For the text-containing cell, return its midpoint in (x, y) coordinate format. 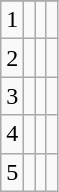
5 (12, 172)
1 (12, 20)
2 (12, 58)
4 (12, 134)
3 (12, 96)
